Pinpoint the cell where the given text exists, returning its [x, y] midpoint coordinate. 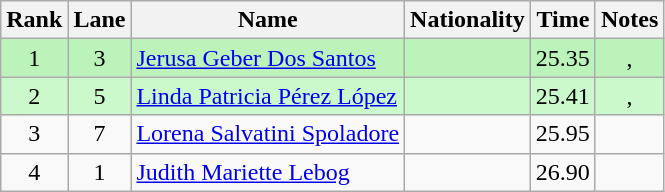
Nationality [468, 20]
Linda Patricia Pérez López [268, 96]
Rank [34, 20]
4 [34, 172]
26.90 [562, 172]
Name [268, 20]
5 [100, 96]
Lane [100, 20]
25.41 [562, 96]
Jerusa Geber Dos Santos [268, 58]
25.35 [562, 58]
Judith Mariette Lebog [268, 172]
Time [562, 20]
2 [34, 96]
Lorena Salvatini Spoladore [268, 134]
Notes [629, 20]
25.95 [562, 134]
7 [100, 134]
